Scan for the cell matching the given text and deliver its (X, Y) coordinate at center. 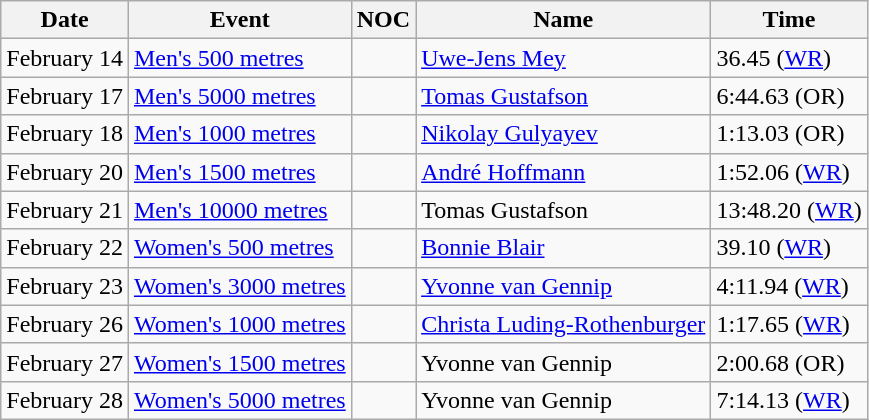
André Hoffmann (564, 172)
Women's 5000 metres (240, 400)
1:52.06 (WR) (789, 172)
Name (564, 20)
February 22 (65, 248)
February 21 (65, 210)
Bonnie Blair (564, 248)
Date (65, 20)
7:14.13 (WR) (789, 400)
Christa Luding-Rothenburger (564, 324)
Men's 500 metres (240, 58)
4:11.94 (WR) (789, 286)
February 20 (65, 172)
6:44.63 (OR) (789, 96)
Women's 500 metres (240, 248)
1:13.03 (OR) (789, 134)
Time (789, 20)
39.10 (WR) (789, 248)
2:00.68 (OR) (789, 362)
Uwe-Jens Mey (564, 58)
February 27 (65, 362)
Men's 1000 metres (240, 134)
Event (240, 20)
Women's 1000 metres (240, 324)
Nikolay Gulyayev (564, 134)
February 23 (65, 286)
36.45 (WR) (789, 58)
February 18 (65, 134)
February 26 (65, 324)
February 28 (65, 400)
Men's 5000 metres (240, 96)
Women's 3000 metres (240, 286)
Women's 1500 metres (240, 362)
Men's 10000 metres (240, 210)
Men's 1500 metres (240, 172)
13:48.20 (WR) (789, 210)
February 17 (65, 96)
1:17.65 (WR) (789, 324)
February 14 (65, 58)
NOC (383, 20)
